Return the [x, y] coordinate for the center point of the cell that contains the specified text.  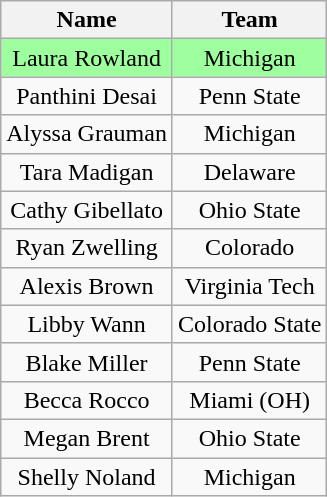
Delaware [249, 172]
Alexis Brown [87, 286]
Blake Miller [87, 362]
Becca Rocco [87, 400]
Name [87, 20]
Tara Madigan [87, 172]
Team [249, 20]
Panthini Desai [87, 96]
Alyssa Grauman [87, 134]
Cathy Gibellato [87, 210]
Laura Rowland [87, 58]
Shelly Noland [87, 477]
Virginia Tech [249, 286]
Libby Wann [87, 324]
Megan Brent [87, 438]
Miami (OH) [249, 400]
Colorado [249, 248]
Colorado State [249, 324]
Ryan Zwelling [87, 248]
